Extract the (x, y) coordinate from the center of the cell holding the provided text.  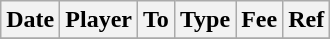
Fee (260, 20)
Type (204, 20)
To (156, 20)
Player (99, 20)
Date (30, 20)
Ref (306, 20)
